Return the (X, Y) coordinate for the center point of the cell that contains the specified text.  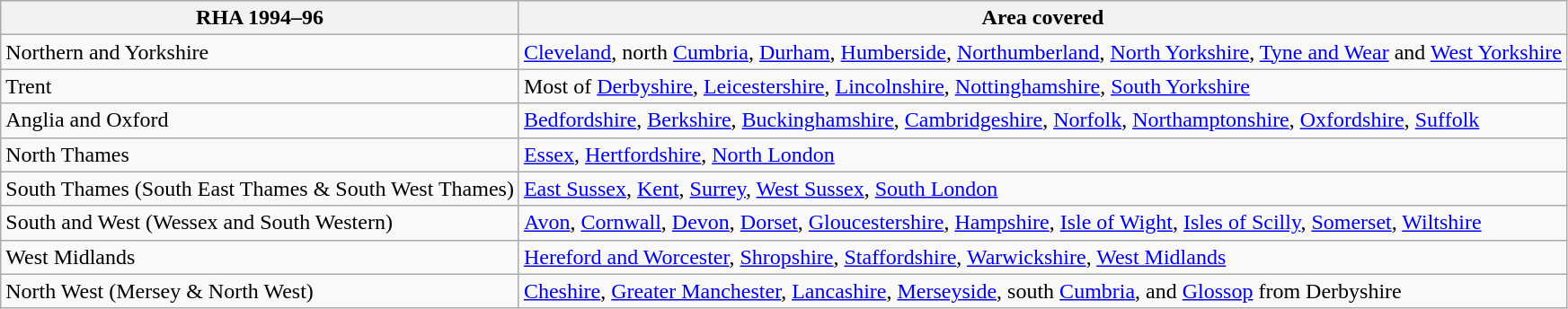
Most of Derbyshire, Leicestershire, Lincolnshire, Nottinghamshire, South Yorkshire (1042, 86)
West Midlands (261, 257)
East Sussex, Kent, Surrey, West Sussex, South London (1042, 189)
Cheshire, Greater Manchester, Lancashire, Merseyside, south Cumbria, and Glossop from Derbyshire (1042, 291)
Trent (261, 86)
Northern and Yorkshire (261, 52)
Hereford and Worcester, Shropshire, Staffordshire, Warwickshire, West Midlands (1042, 257)
South Thames (South East Thames & South West Thames) (261, 189)
Cleveland, north Cumbria, Durham, Humberside, Northumberland, North Yorkshire, Tyne and Wear and West Yorkshire (1042, 52)
Area covered (1042, 18)
Anglia and Oxford (261, 120)
RHA 1994–96 (261, 18)
North West (Mersey & North West) (261, 291)
Essex, Hertfordshire, North London (1042, 154)
Bedfordshire, Berkshire, Buckinghamshire, Cambridgeshire, Norfolk, Northamptonshire, Oxfordshire, Suffolk (1042, 120)
South and West (Wessex and South Western) (261, 223)
Avon, Cornwall, Devon, Dorset, Gloucestershire, Hampshire, Isle of Wight, Isles of Scilly, Somerset, Wiltshire (1042, 223)
North Thames (261, 154)
